From the cell containing the given text, extract its center point as (x, y) coordinate. 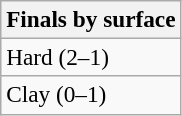
Hard (2–1) (91, 57)
Clay (0–1) (91, 95)
Finals by surface (91, 19)
